Identify which cell holds the provided text, then report its (x, y) central coordinate. 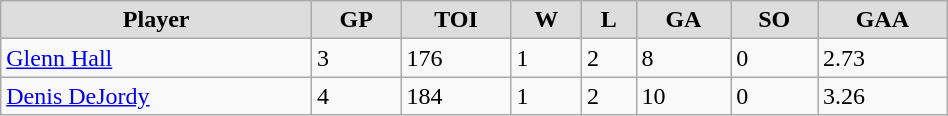
L (609, 20)
4 (356, 96)
176 (456, 58)
GAA (883, 20)
GA (684, 20)
TOI (456, 20)
2.73 (883, 58)
GP (356, 20)
8 (684, 58)
10 (684, 96)
Denis DeJordy (156, 96)
3.26 (883, 96)
SO (774, 20)
W (546, 20)
184 (456, 96)
Player (156, 20)
3 (356, 58)
Glenn Hall (156, 58)
